Scan for the cell matching the given text and deliver its [x, y] coordinate at center. 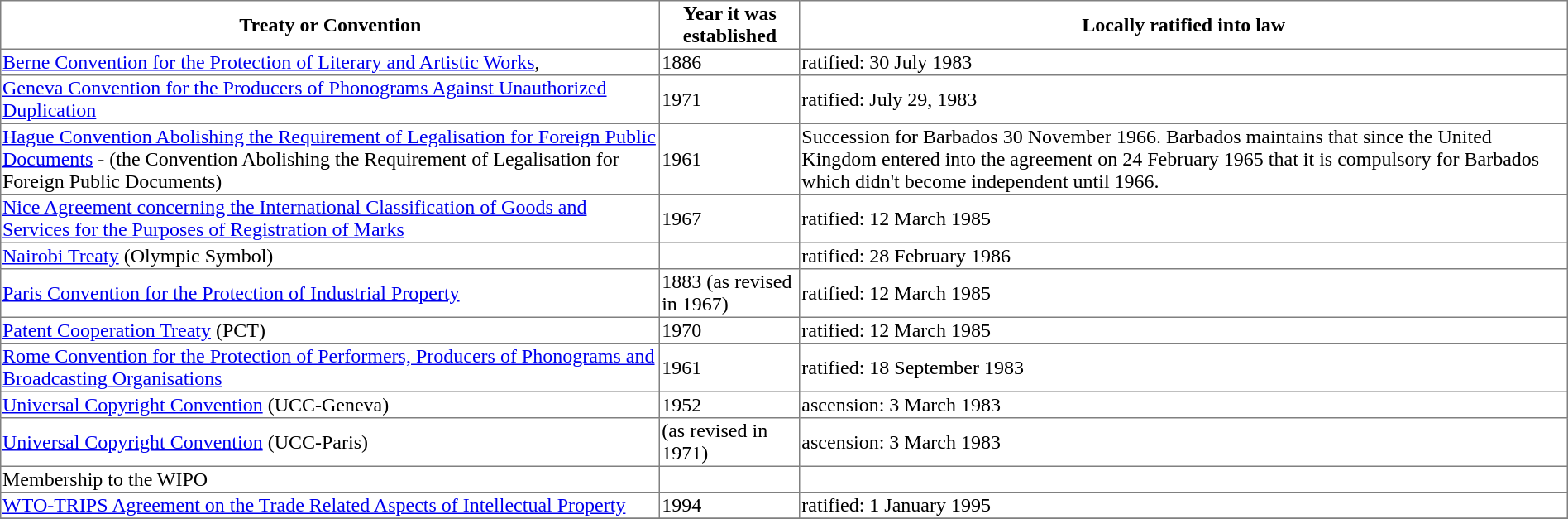
(as revised in 1971) [729, 442]
ratified: 1 January 1995 [1183, 506]
Rome Convention for the Protection of Performers, Producers of Phonograms and Broadcasting Organisations [331, 368]
Paris Convention for the Protection of Industrial Property [331, 293]
Membership to the WIPO [331, 479]
1883 (as revised in 1967) [729, 293]
ratified: July 29, 1983 [1183, 99]
ratified: 28 February 1986 [1183, 256]
Patent Cooperation Treaty (PCT) [331, 330]
ratified: 18 September 1983 [1183, 368]
WTO-TRIPS Agreement on the Trade Related Aspects of Intellectual Property [331, 506]
Universal Copyright Convention (UCC-Paris) [331, 442]
Locally ratified into law [1183, 25]
Geneva Convention for the Producers of Phonograms Against Unauthorized Duplication [331, 99]
Year it was established [729, 25]
1967 [729, 219]
ratified: 30 July 1983 [1183, 62]
Treaty or Convention [331, 25]
Nice Agreement concerning the International Classification of Goods and Services for the Purposes of Registration of Marks [331, 219]
Nairobi Treaty (Olympic Symbol) [331, 256]
Universal Copyright Convention (UCC-Geneva) [331, 405]
1971 [729, 99]
1952 [729, 405]
Berne Convention for the Protection of Literary and Artistic Works, [331, 62]
1994 [729, 506]
1970 [729, 330]
1886 [729, 62]
